Identify which cell holds the provided text, then report its [x, y] central coordinate. 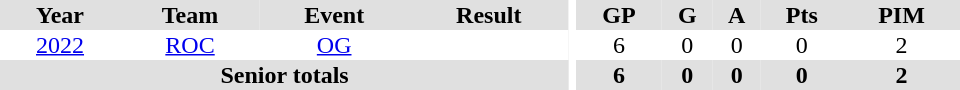
PIM [902, 15]
ROC [190, 45]
OG [334, 45]
A [737, 15]
GP [619, 15]
Result [488, 15]
2022 [60, 45]
Event [334, 15]
Year [60, 15]
Team [190, 15]
G [688, 15]
Pts [802, 15]
Senior totals [284, 75]
